Scan for the cell matching the given text and deliver its [X, Y] coordinate at center. 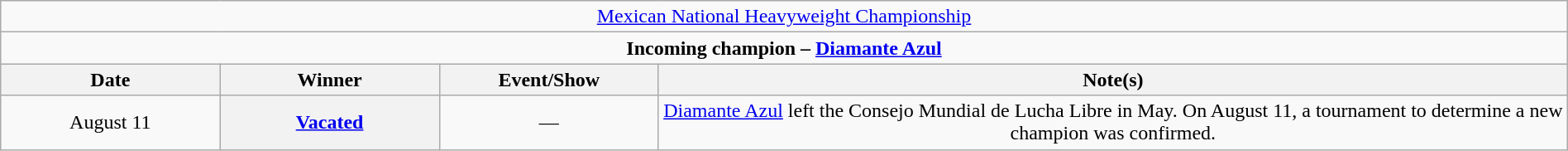
Vacated [329, 123]
Incoming champion – Diamante Azul [784, 48]
Mexican National Heavyweight Championship [784, 17]
Diamante Azul left the Consejo Mundial de Lucha Libre in May. On August 11, a tournament to determine a new champion was confirmed. [1113, 123]
Date [111, 80]
— [549, 123]
Event/Show [549, 80]
August 11 [111, 123]
Note(s) [1113, 80]
Winner [329, 80]
